Determine the (X, Y) coordinate at the center of the cell enclosing the given text.  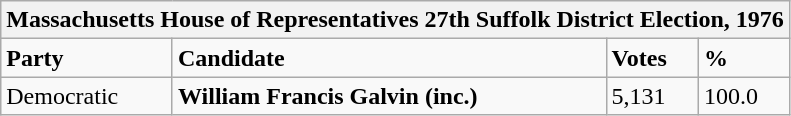
5,131 (652, 96)
Candidate (389, 58)
% (744, 58)
Party (87, 58)
100.0 (744, 96)
Massachusetts House of Representatives 27th Suffolk District Election, 1976 (396, 20)
William Francis Galvin (inc.) (389, 96)
Votes (652, 58)
Democratic (87, 96)
